Scan for the cell matching the given text and deliver its [X, Y] coordinate at center. 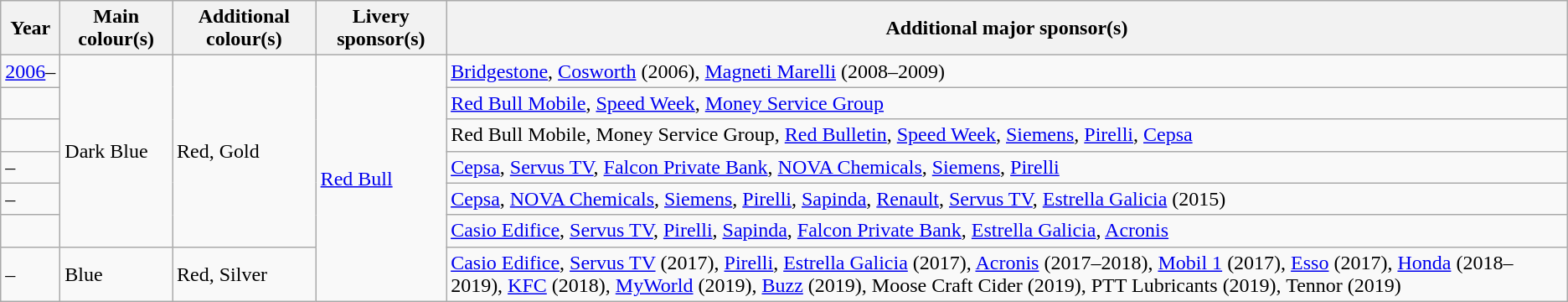
Main colour(s) [116, 29]
Dark Blue [116, 151]
Additional colour(s) [245, 29]
Cepsa, NOVA Chemicals, Siemens, Pirelli, Sapinda, Renault, Servus TV, Estrella Galicia (2015) [1007, 199]
Additional major sponsor(s) [1007, 29]
Livery sponsor(s) [381, 29]
Red Bull Mobile, Money Service Group, Red Bulletin, Speed Week, Siemens, Pirelli, Cepsa [1007, 135]
Blue [116, 273]
2006– [30, 71]
Red Bull Mobile, Speed Week, Money Service Group [1007, 103]
Bridgestone, Cosworth (2006), Magneti Marelli (2008–2009) [1007, 71]
Year [30, 29]
Red, Gold [245, 151]
Red Bull [381, 178]
Cepsa, Servus TV, Falcon Private Bank, NOVA Chemicals, Siemens, Pirelli [1007, 167]
Casio Edifice, Servus TV, Pirelli, Sapinda, Falcon Private Bank, Estrella Galicia, Acronis [1007, 231]
Red, Silver [245, 273]
